Determine the (X, Y) coordinate at the center of the cell enclosing the given text.  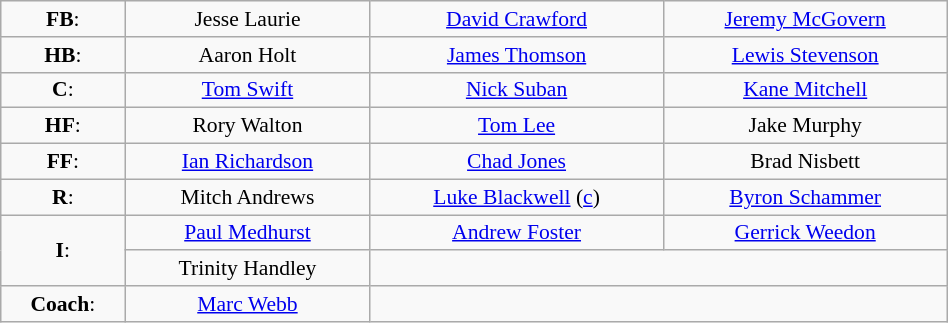
I: (63, 250)
FF: (63, 162)
Luke Blackwell (c) (516, 197)
Paul Medhurst (248, 233)
Nick Suban (516, 90)
David Crawford (516, 19)
Coach: (63, 304)
Gerrick Weedon (805, 233)
Trinity Handley (248, 269)
Tom Swift (248, 90)
Ian Richardson (248, 162)
Chad Jones (516, 162)
Tom Lee (516, 126)
C: (63, 90)
Jake Murphy (805, 126)
HB: (63, 55)
Lewis Stevenson (805, 55)
Mitch Andrews (248, 197)
Marc Webb (248, 304)
Byron Schammer (805, 197)
James Thomson (516, 55)
Aaron Holt (248, 55)
Rory Walton (248, 126)
Jeremy McGovern (805, 19)
Kane Mitchell (805, 90)
FB: (63, 19)
R: (63, 197)
HF: (63, 126)
Brad Nisbett (805, 162)
Jesse Laurie (248, 19)
Andrew Foster (516, 233)
